From the cell containing the given text, extract its center point as (X, Y) coordinate. 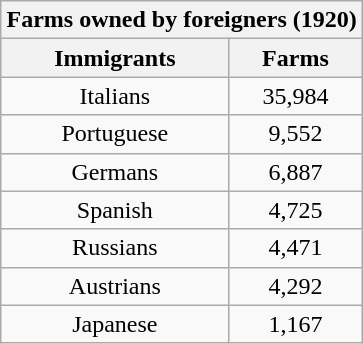
Farms owned by foreigners (1920) (182, 20)
Immigrants (115, 58)
4,725 (296, 210)
1,167 (296, 324)
9,552 (296, 134)
4,292 (296, 286)
Farms (296, 58)
Italians (115, 96)
35,984 (296, 96)
4,471 (296, 248)
Germans (115, 172)
6,887 (296, 172)
Japanese (115, 324)
Portuguese (115, 134)
Austrians (115, 286)
Russians (115, 248)
Spanish (115, 210)
